Locate the cell with the specified text and output its (X, Y) center coordinate. 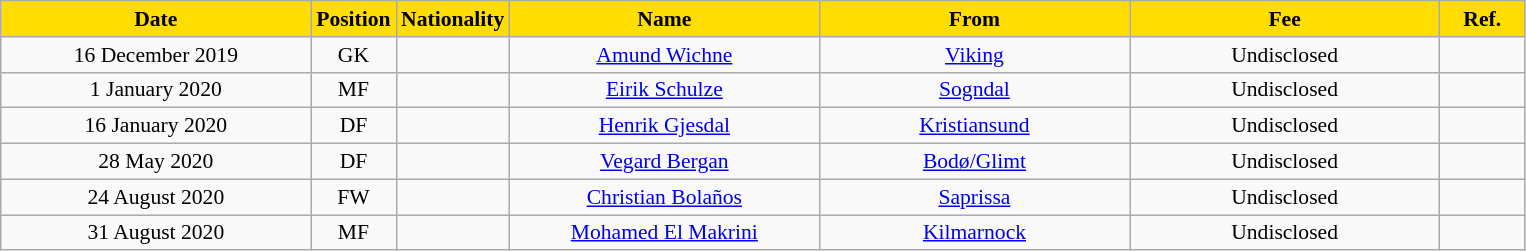
28 May 2020 (156, 162)
Date (156, 19)
Saprissa (974, 197)
FW (354, 197)
Christian Bolaños (664, 197)
Eirik Schulze (664, 90)
16 December 2019 (156, 55)
Name (664, 19)
Viking (974, 55)
Henrik Gjesdal (664, 126)
Ref. (1482, 19)
Nationality (452, 19)
GK (354, 55)
Fee (1285, 19)
24 August 2020 (156, 197)
16 January 2020 (156, 126)
Vegard Bergan (664, 162)
From (974, 19)
Sogndal (974, 90)
31 August 2020 (156, 233)
1 January 2020 (156, 90)
Amund Wichne (664, 55)
Mohamed El Makrini (664, 233)
Kilmarnock (974, 233)
Bodø/Glimt (974, 162)
Position (354, 19)
Kristiansund (974, 126)
